Return the (x, y) coordinate for the center point of the cell that contains the specified text.  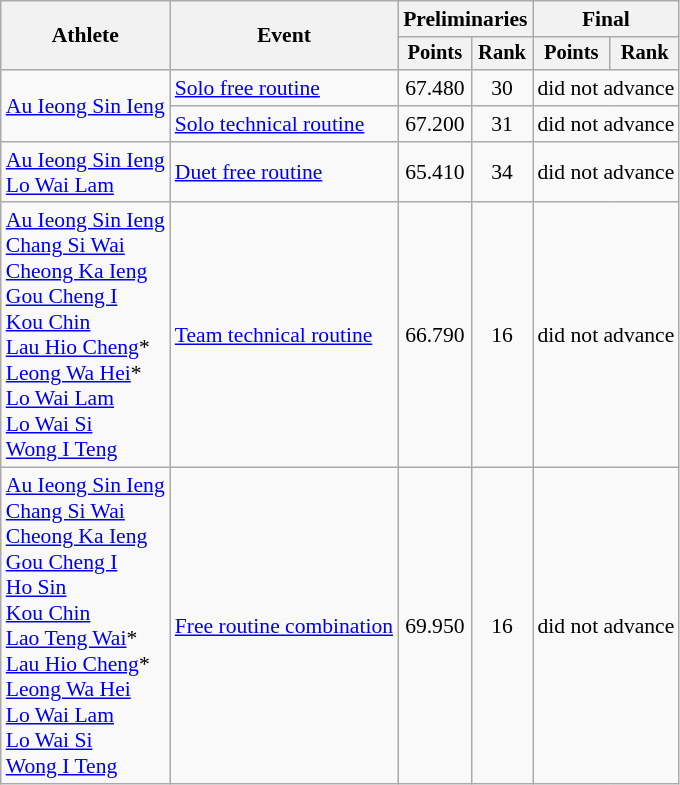
67.480 (435, 88)
Free routine combination (284, 626)
Au Ieong Sin IengChang Si WaiCheong Ka IengGou Cheng IKou ChinLau Hio Cheng*Leong Wa Hei*Lo Wai LamLo Wai SiWong I Teng (86, 336)
69.950 (435, 626)
Event (284, 36)
Solo technical routine (284, 124)
34 (502, 172)
Athlete (86, 36)
Team technical routine (284, 336)
Au Ieong Sin Ieng (86, 106)
Au Ieong Sin IengChang Si WaiCheong Ka IengGou Cheng IHo SinKou ChinLao Teng Wai*Lau Hio Cheng*Leong Wa HeiLo Wai LamLo Wai SiWong I Teng (86, 626)
65.410 (435, 172)
67.200 (435, 124)
66.790 (435, 336)
Solo free routine (284, 88)
31 (502, 124)
Duet free routine (284, 172)
Au Ieong Sin IengLo Wai Lam (86, 172)
30 (502, 88)
Final (606, 19)
Preliminaries (465, 19)
